Output the (x, y) coordinate of the center of the cell containing the given text.  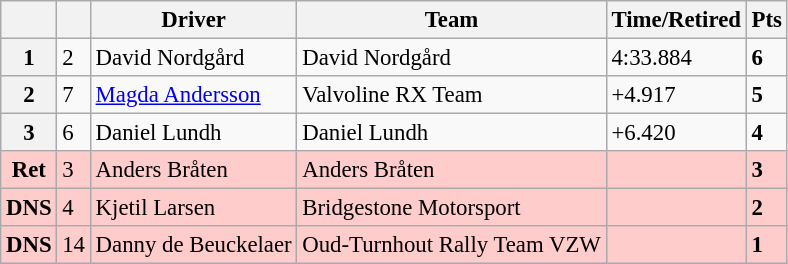
4:33.884 (676, 58)
5 (766, 95)
+4.917 (676, 95)
Danny de Beuckelaer (194, 245)
Kjetil Larsen (194, 208)
Bridgestone Motorsport (452, 208)
+6.420 (676, 133)
Pts (766, 20)
Team (452, 20)
Time/Retired (676, 20)
Magda Andersson (194, 95)
7 (74, 95)
Driver (194, 20)
Ret (29, 170)
Valvoline RX Team (452, 95)
Oud-Turnhout Rally Team VZW (452, 245)
14 (74, 245)
